Pinpoint the cell where the given text exists, returning its (X, Y) midpoint coordinate. 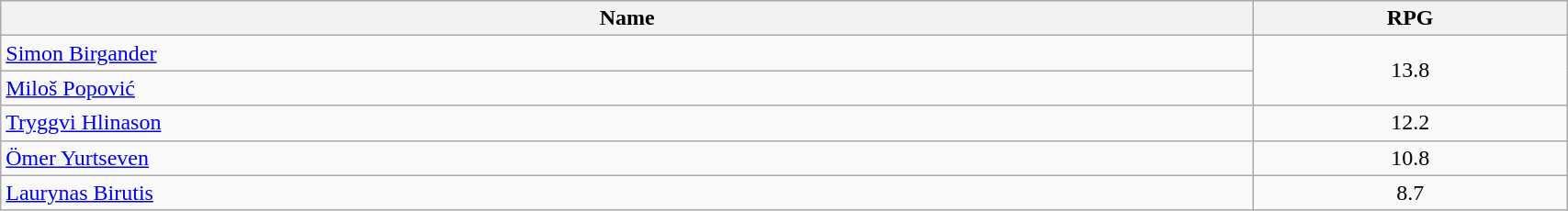
12.2 (1411, 123)
Name (627, 18)
Tryggvi Hlinason (627, 123)
8.7 (1411, 193)
Simon Birgander (627, 53)
Ömer Yurtseven (627, 158)
10.8 (1411, 158)
RPG (1411, 18)
Miloš Popović (627, 88)
13.8 (1411, 71)
Laurynas Birutis (627, 193)
